Extract the [x, y] coordinate from the center of the cell holding the provided text.  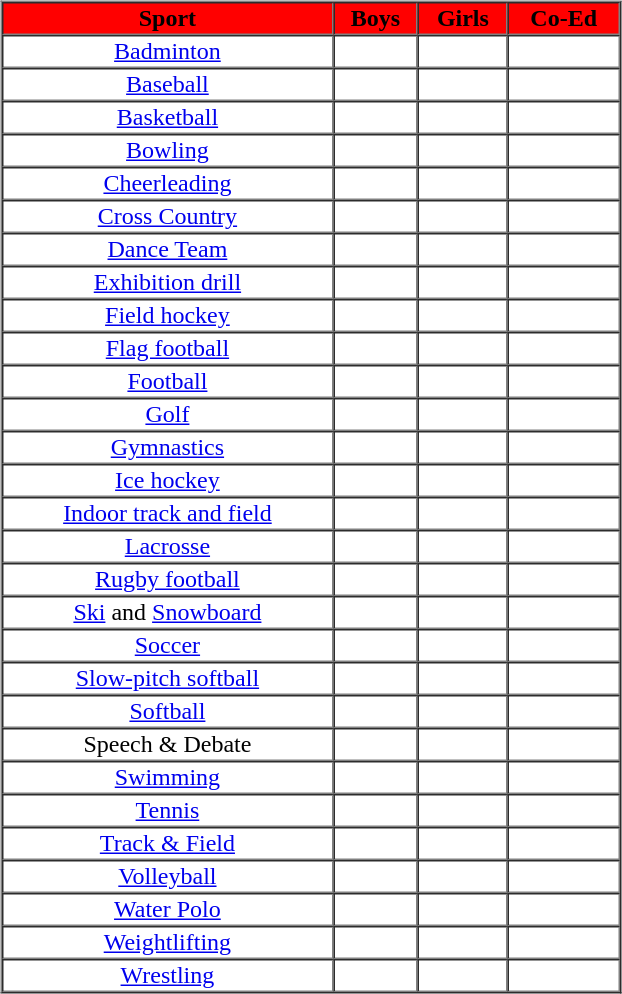
Bowling [168, 150]
Slow-pitch softball [168, 678]
Boys [376, 18]
Golf [168, 414]
Swimming [168, 778]
Speech & Debate [168, 744]
Girls [462, 18]
Basketball [168, 118]
Football [168, 382]
Lacrosse [168, 546]
Ice hockey [168, 480]
Rugby football [168, 580]
Cheerleading [168, 184]
Track & Field [168, 844]
Wrestling [168, 976]
Sport [168, 18]
Field hockey [168, 316]
Tennis [168, 810]
Weightlifting [168, 942]
Volleyball [168, 876]
Gymnastics [168, 448]
Soccer [168, 646]
Exhibition drill [168, 282]
Water Polo [168, 910]
Indoor track and field [168, 514]
Cross Country [168, 216]
Dance Team [168, 250]
Softball [168, 712]
Co-Ed [564, 18]
Badminton [168, 52]
Flag football [168, 348]
Ski and Snowboard [168, 612]
Baseball [168, 84]
